Pinpoint the cell where the given text exists, returning its [x, y] midpoint coordinate. 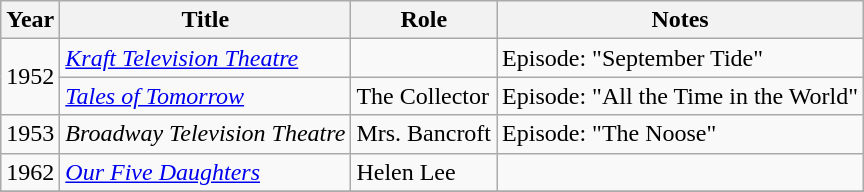
Mrs. Bancroft [424, 134]
Episode: "All the Time in the World" [680, 96]
Notes [680, 20]
The Collector [424, 96]
Year [30, 20]
1952 [30, 77]
Episode: "The Noose" [680, 134]
1953 [30, 134]
1962 [30, 172]
Our Five Daughters [206, 172]
Episode: "September Tide" [680, 58]
Title [206, 20]
Tales of Tomorrow [206, 96]
Kraft Television Theatre [206, 58]
Helen Lee [424, 172]
Role [424, 20]
Broadway Television Theatre [206, 134]
